Determine the [x, y] coordinate at the center of the cell enclosing the given text.  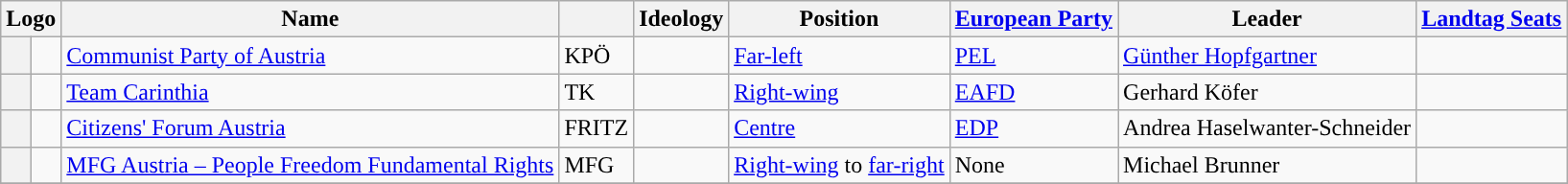
Landtag Seats [1492, 19]
Team Carinthia [311, 92]
Position [840, 19]
EAFD [1034, 92]
Andrea Haselwanter-Schneider [1268, 128]
MFG Austria – People Freedom Fundamental Rights [311, 165]
Right-wing to far-right [840, 165]
Citizens' Forum Austria [311, 128]
Centre [840, 128]
Ideology [681, 19]
European Party [1034, 19]
Communist Party of Austria [311, 56]
Leader [1268, 19]
Name [311, 19]
EDP [1034, 128]
Günther Hopfgartner [1268, 56]
TK [597, 92]
Far-left [840, 56]
FRITZ [597, 128]
Right-wing [840, 92]
None [1034, 165]
Logo [31, 19]
PEL [1034, 56]
KPÖ [597, 56]
Gerhard Köfer [1268, 92]
Michael Brunner [1268, 165]
MFG [597, 165]
